Locate the cell with the specified text and output its [X, Y] center coordinate. 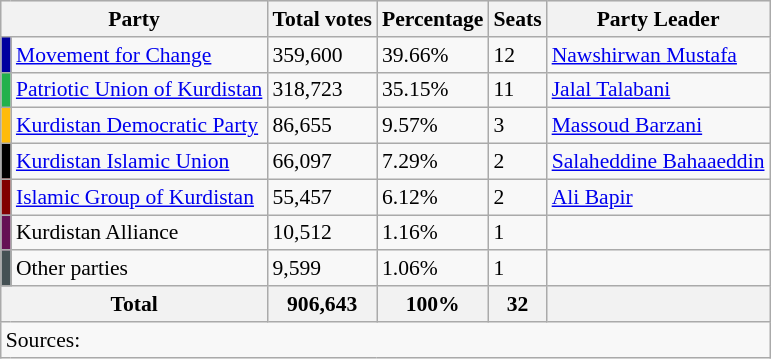
Party [134, 19]
Sources: [386, 340]
Kurdistan Alliance [140, 233]
Nawshirwan Mustafa [658, 55]
Islamic Group of Kurdistan [140, 197]
35.15% [433, 90]
100% [433, 304]
9,599 [322, 269]
906,643 [322, 304]
Party Leader [658, 19]
3 [518, 126]
39.66% [433, 55]
7.29% [433, 162]
Percentage [433, 19]
Total votes [322, 19]
Patriotic Union of Kurdistan [140, 90]
Other parties [140, 269]
86,655 [322, 126]
Total [134, 304]
Movement for Change [140, 55]
6.12% [433, 197]
Massoud Barzani [658, 126]
Ali Bapir [658, 197]
10,512 [322, 233]
66,097 [322, 162]
32 [518, 304]
Kurdistan Islamic Union [140, 162]
11 [518, 90]
9.57% [433, 126]
1.06% [433, 269]
Kurdistan Democratic Party [140, 126]
Seats [518, 19]
359,600 [322, 55]
Jalal Talabani [658, 90]
12 [518, 55]
318,723 [322, 90]
55,457 [322, 197]
Salaheddine Bahaaeddin [658, 162]
1.16% [433, 233]
